Identify which cell holds the provided text, then report its [X, Y] central coordinate. 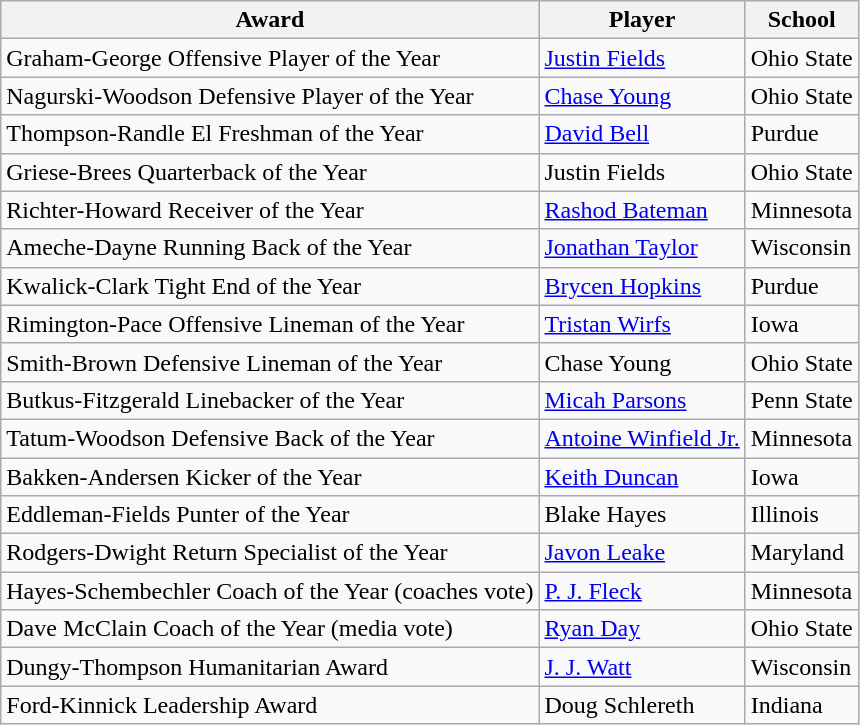
P. J. Fleck [642, 591]
Ameche-Dayne Running Back of the Year [270, 248]
Bakken-Andersen Kicker of the Year [270, 477]
Dave McClain Coach of the Year (media vote) [270, 629]
Micah Parsons [642, 400]
Penn State [802, 400]
Doug Schlereth [642, 705]
Griese-Brees Quarterback of the Year [270, 172]
Tristan Wirfs [642, 324]
Ford-Kinnick Leadership Award [270, 705]
Smith-Brown Defensive Lineman of the Year [270, 362]
Nagurski-Woodson Defensive Player of the Year [270, 96]
Jonathan Taylor [642, 248]
Thompson-Randle El Freshman of the Year [270, 134]
Indiana [802, 705]
Ryan Day [642, 629]
Rimington-Pace Offensive Lineman of the Year [270, 324]
Rashod Bateman [642, 210]
Illinois [802, 515]
Brycen Hopkins [642, 286]
Dungy-Thompson Humanitarian Award [270, 667]
Richter-Howard Receiver of the Year [270, 210]
Kwalick-Clark Tight End of the Year [270, 286]
Butkus-Fitzgerald Linebacker of the Year [270, 400]
J. J. Watt [642, 667]
Keith Duncan [642, 477]
Award [270, 20]
Antoine Winfield Jr. [642, 438]
Hayes-Schembechler Coach of the Year (coaches vote) [270, 591]
David Bell [642, 134]
Player [642, 20]
Javon Leake [642, 553]
School [802, 20]
Blake Hayes [642, 515]
Rodgers-Dwight Return Specialist of the Year [270, 553]
Eddleman-Fields Punter of the Year [270, 515]
Tatum-Woodson Defensive Back of the Year [270, 438]
Graham-George Offensive Player of the Year [270, 58]
Maryland [802, 553]
